Output the (X, Y) coordinate of the center of the cell containing the given text.  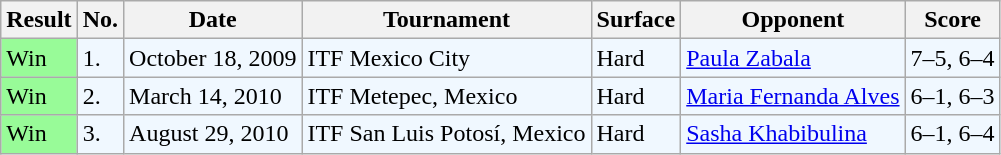
Sasha Khabibulina (793, 134)
ITF Metepec, Mexico (446, 96)
Date (213, 20)
Tournament (446, 20)
Opponent (793, 20)
ITF San Luis Potosí, Mexico (446, 134)
1. (100, 58)
6–1, 6–4 (952, 134)
3. (100, 134)
2. (100, 96)
March 14, 2010 (213, 96)
Surface (636, 20)
No. (100, 20)
7–5, 6–4 (952, 58)
Maria Fernanda Alves (793, 96)
Score (952, 20)
Result (39, 20)
October 18, 2009 (213, 58)
August 29, 2010 (213, 134)
ITF Mexico City (446, 58)
6–1, 6–3 (952, 96)
Paula Zabala (793, 58)
